Provide the (x, y) coordinate of the cell's center where the given text is located.  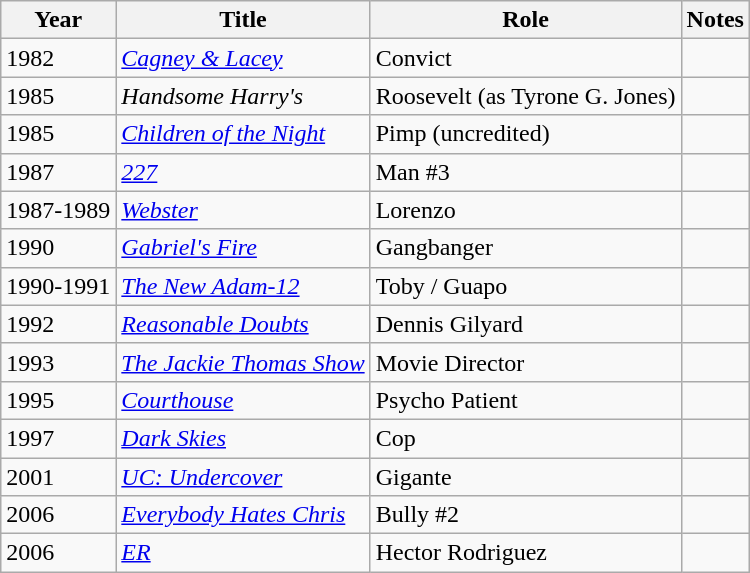
227 (243, 172)
Webster (243, 210)
1990 (58, 248)
Gigante (526, 477)
Dennis Gilyard (526, 324)
Cop (526, 438)
Psycho Patient (526, 400)
1987-1989 (58, 210)
Children of the Night (243, 134)
Toby / Guapo (526, 286)
The Jackie Thomas Show (243, 362)
1990-1991 (58, 286)
Man #3 (526, 172)
1982 (58, 58)
Bully #2 (526, 515)
Convict (526, 58)
Hector Rodriguez (526, 553)
1987 (58, 172)
Roosevelt (as Tyrone G. Jones) (526, 96)
Lorenzo (526, 210)
Movie Director (526, 362)
Gangbanger (526, 248)
1997 (58, 438)
Year (58, 20)
ER (243, 553)
Everybody Hates Chris (243, 515)
1995 (58, 400)
Reasonable Doubts (243, 324)
Notes (715, 20)
Dark Skies (243, 438)
Title (243, 20)
Handsome Harry's (243, 96)
The New Adam-12 (243, 286)
Pimp (uncredited) (526, 134)
1993 (58, 362)
1992 (58, 324)
Gabriel's Fire (243, 248)
2001 (58, 477)
UC: Undercover (243, 477)
Courthouse (243, 400)
Role (526, 20)
Cagney & Lacey (243, 58)
